For the text-containing cell, return its midpoint in (x, y) coordinate format. 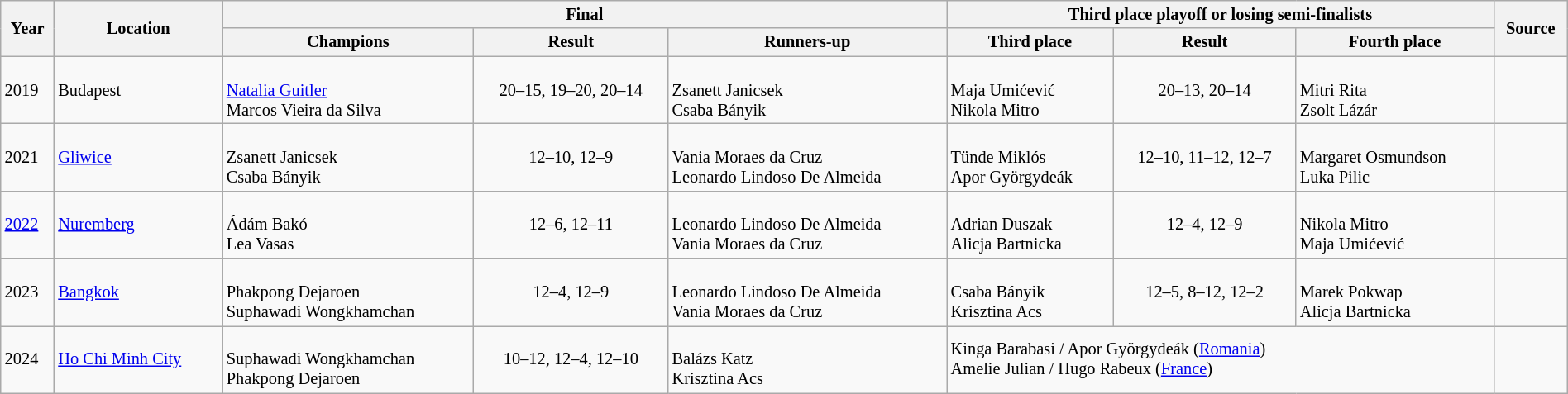
Third place playoff or losing semi-finalists (1221, 14)
Champions (348, 42)
20–13, 20–14 (1204, 90)
2019 (28, 90)
Csaba BányikKrisztina Acs (1030, 292)
Fourth place (1394, 42)
Suphawadi Wongkhamchan Phakpong Dejaroen (348, 359)
Vania Moraes da CruzLeonardo Lindoso De Almeida (807, 157)
Natalia GuitlerMarcos Vieira da Silva (348, 90)
Nuremberg (138, 225)
Adrian DuszakAlicja Bartnicka (1030, 225)
20–15, 19–20, 20–14 (571, 90)
Maja UmićevićNikola Mitro (1030, 90)
Source (1530, 28)
Ho Chi Minh City (138, 359)
Budapest (138, 90)
12–5, 8–12, 12–2 (1204, 292)
12–10, 12–9 (571, 157)
Nikola MitroMaja Umićević (1394, 225)
Kinga Barabasi / Apor Györgydeák (Romania) Amelie Julian / Hugo Rabeux (France) (1221, 359)
Third place (1030, 42)
Gliwice (138, 157)
Bangkok (138, 292)
Tünde MiklósApor Györgydeák (1030, 157)
Balázs Katz Krisztina Acs (807, 359)
10–12, 12–4, 12–10 (571, 359)
2021 (28, 157)
Marek PokwapAlicja Bartnicka (1394, 292)
2022 (28, 225)
Final (585, 14)
Year (28, 28)
Margaret OsmundsonLuka Pilic (1394, 157)
2024 (28, 359)
Mitri RitaZsolt Lázár (1394, 90)
2023 (28, 292)
Ádám BakóLea Vasas (348, 225)
Phakpong Dejaroen Suphawadi Wongkhamchan (348, 292)
12–6, 12–11 (571, 225)
Runners-up (807, 42)
Location (138, 28)
12–10, 11–12, 12–7 (1204, 157)
